From the cell containing the given text, extract its center point as (X, Y) coordinate. 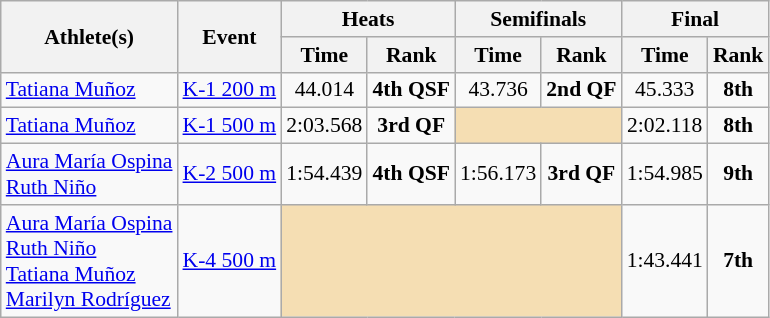
7th (738, 261)
Aura María OspinaRuth NiñoTatiana MuñozMarilyn Rodríguez (90, 261)
Athlete(s) (90, 36)
1:54.439 (324, 174)
43.736 (498, 90)
1:43.441 (665, 261)
Event (230, 36)
2nd QF (581, 90)
K-1 200 m (230, 90)
1:56.173 (498, 174)
K-1 500 m (230, 126)
Final (696, 19)
Heats (368, 19)
Semifinals (538, 19)
44.014 (324, 90)
9th (738, 174)
45.333 (665, 90)
1:54.985 (665, 174)
Aura María OspinaRuth Niño (90, 174)
K-2 500 m (230, 174)
K-4 500 m (230, 261)
2:03.568 (324, 126)
2:02.118 (665, 126)
